Pinpoint the cell where the given text exists, returning its [x, y] midpoint coordinate. 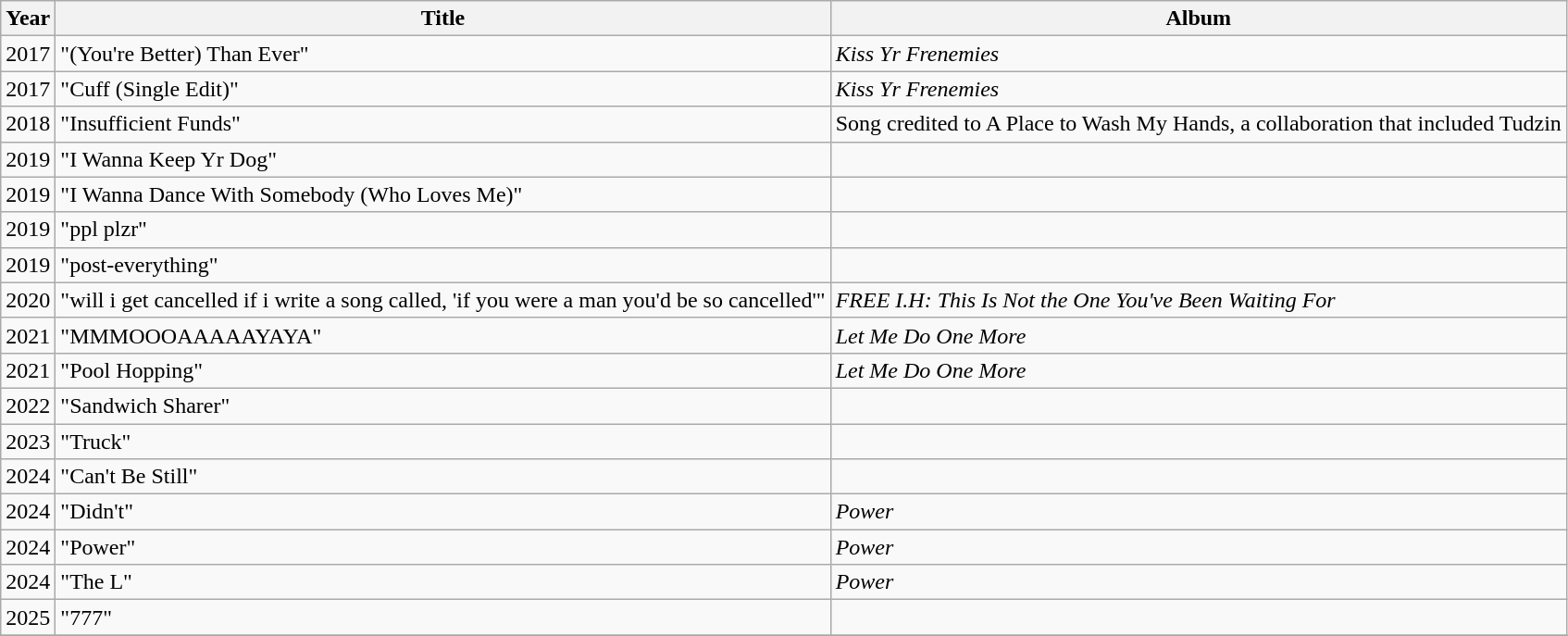
"I Wanna Dance With Somebody (Who Loves Me)" [442, 194]
"will i get cancelled if i write a song called, 'if you were a man you'd be so cancelled'" [442, 300]
2022 [28, 405]
"Truck" [442, 442]
"Insufficient Funds" [442, 124]
Year [28, 19]
"777" [442, 617]
"The L" [442, 582]
Title [442, 19]
"Sandwich Sharer" [442, 405]
"MMMOOOAAAAAYAYA" [442, 335]
"ppl plzr" [442, 230]
"Power" [442, 547]
"post-everything" [442, 265]
2018 [28, 124]
"Didn't" [442, 512]
2020 [28, 300]
Album [1198, 19]
Song credited to A Place to Wash My Hands, a collaboration that included Tudzin [1198, 124]
2025 [28, 617]
FREE I.H: This Is Not the One You've Been Waiting For [1198, 300]
"Cuff (Single Edit)" [442, 89]
"Pool Hopping" [442, 370]
"I Wanna Keep Yr Dog" [442, 159]
"(You're Better) Than Ever" [442, 54]
"Can't Be Still" [442, 477]
2023 [28, 442]
